Identify which cell holds the provided text, then report its [X, Y] central coordinate. 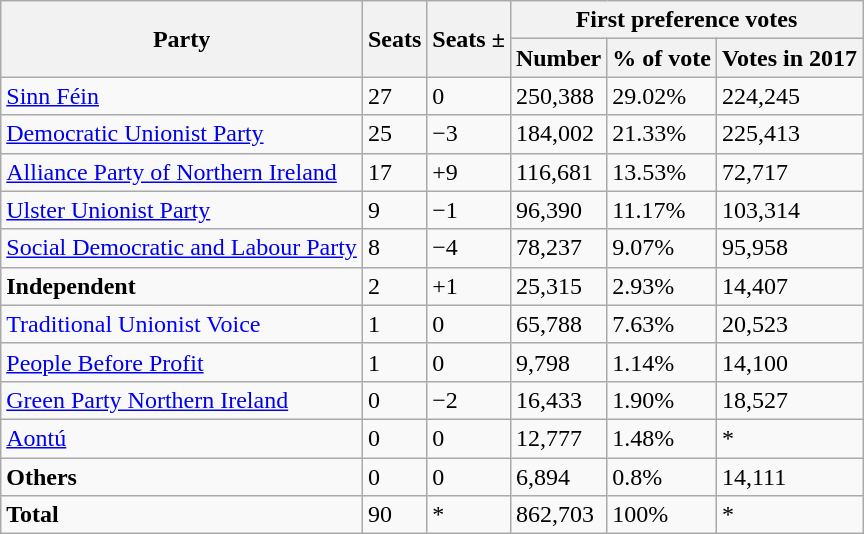
Independent [182, 286]
Ulster Unionist Party [182, 210]
−1 [469, 210]
2.93% [662, 286]
−3 [469, 134]
100% [662, 515]
18,527 [789, 400]
8 [394, 248]
2 [394, 286]
Party [182, 39]
Traditional Unionist Voice [182, 324]
17 [394, 172]
95,958 [789, 248]
Total [182, 515]
13.53% [662, 172]
Number [558, 58]
224,245 [789, 96]
9,798 [558, 362]
16,433 [558, 400]
9 [394, 210]
−4 [469, 248]
20,523 [789, 324]
184,002 [558, 134]
7.63% [662, 324]
Sinn Féin [182, 96]
78,237 [558, 248]
6,894 [558, 477]
25 [394, 134]
116,681 [558, 172]
72,717 [789, 172]
Seats [394, 39]
Aontú [182, 438]
+9 [469, 172]
+1 [469, 286]
Seats ± [469, 39]
27 [394, 96]
14,111 [789, 477]
225,413 [789, 134]
14,100 [789, 362]
862,703 [558, 515]
Democratic Unionist Party [182, 134]
% of vote [662, 58]
12,777 [558, 438]
9.07% [662, 248]
14,407 [789, 286]
Social Democratic and Labour Party [182, 248]
29.02% [662, 96]
Alliance Party of Northern Ireland [182, 172]
250,388 [558, 96]
25,315 [558, 286]
Votes in 2017 [789, 58]
21.33% [662, 134]
1.90% [662, 400]
1.48% [662, 438]
−2 [469, 400]
90 [394, 515]
0.8% [662, 477]
96,390 [558, 210]
65,788 [558, 324]
People Before Profit [182, 362]
Green Party Northern Ireland [182, 400]
103,314 [789, 210]
Others [182, 477]
First preference votes [686, 20]
1.14% [662, 362]
11.17% [662, 210]
